Search for the cell housing the specified text and yield its (X, Y) center coordinate. 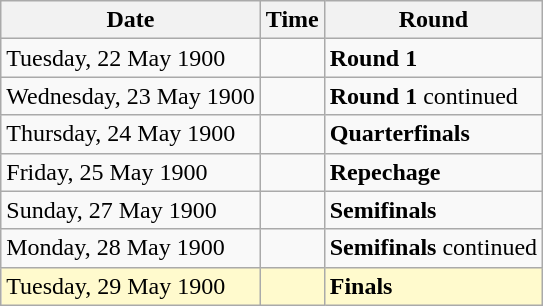
Semifinals continued (433, 248)
Tuesday, 29 May 1900 (131, 286)
Semifinals (433, 210)
Round 1 continued (433, 96)
Finals (433, 286)
Round 1 (433, 58)
Repechage (433, 172)
Time (292, 20)
Round (433, 20)
Tuesday, 22 May 1900 (131, 58)
Thursday, 24 May 1900 (131, 134)
Wednesday, 23 May 1900 (131, 96)
Sunday, 27 May 1900 (131, 210)
Date (131, 20)
Quarterfinals (433, 134)
Monday, 28 May 1900 (131, 248)
Friday, 25 May 1900 (131, 172)
